Find where the given text appears and provide that cell's center as (X, Y) coordinate. 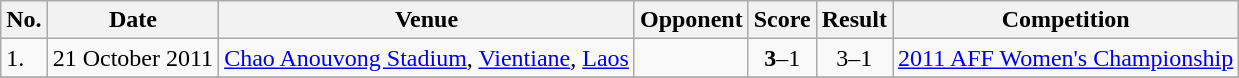
Score (782, 20)
No. (24, 20)
Venue (427, 20)
Competition (1066, 20)
21 October 2011 (132, 58)
1. (24, 58)
Date (132, 20)
Opponent (691, 20)
Result (854, 20)
2011 AFF Women's Championship (1066, 58)
Chao Anouvong Stadium, Vientiane, Laos (427, 58)
